Locate the cell with the specified text and output its (X, Y) center coordinate. 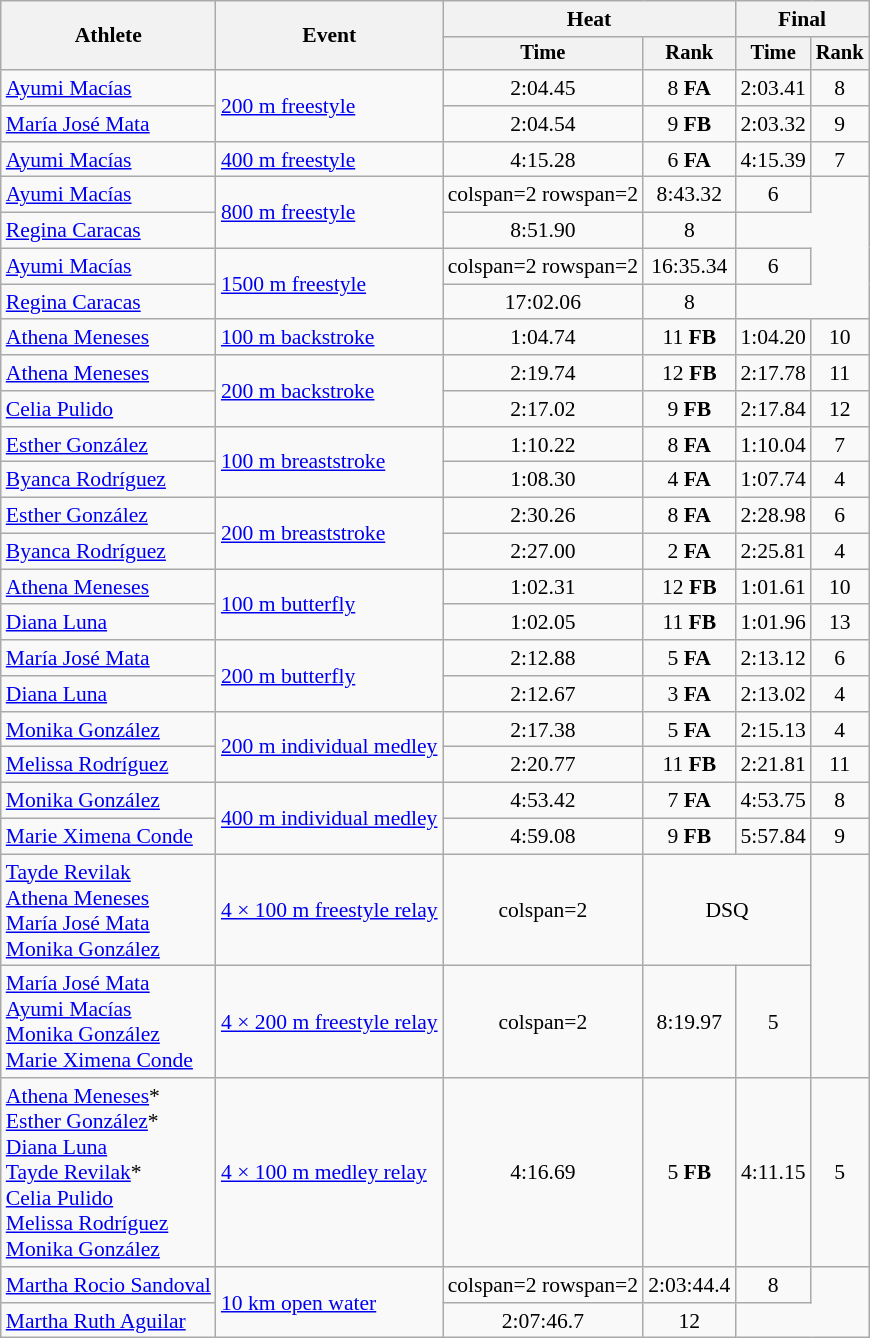
Event (330, 36)
Athena Meneses*Esther González*Diana LunaTayde Revilak*Celia PulidoMelissa RodríguezMonika González (108, 1172)
1:10.22 (544, 445)
8:43.32 (689, 195)
6 FA (689, 160)
2:17.84 (772, 409)
4:11.15 (772, 1172)
1500 m freestyle (330, 284)
100 m breaststroke (330, 462)
2:28.98 (772, 516)
2:21.81 (772, 765)
Melissa Rodríguez (108, 765)
2:27.00 (544, 552)
200 m breaststroke (330, 534)
400 m freestyle (330, 160)
1:08.30 (544, 480)
100 m backstroke (330, 338)
2:20.77 (544, 765)
8:51.90 (544, 231)
4 FA (689, 480)
1:10.04 (772, 445)
3 FA (689, 694)
200 m backstroke (330, 390)
800 m freestyle (330, 212)
2:13.12 (772, 658)
2:30.26 (544, 516)
4:59.08 (544, 837)
4:15.39 (772, 160)
4 × 100 m freestyle relay (330, 910)
12 (840, 409)
17:02.06 (544, 302)
200 m butterfly (330, 676)
7 FA (689, 801)
2:17.38 (544, 730)
1:07.74 (772, 480)
1:02.31 (544, 587)
4:15.28 (544, 160)
8:19.97 (689, 1022)
2:03.32 (772, 124)
Athlete (108, 36)
13 (840, 623)
DSQ (727, 910)
2:15.13 (772, 730)
2:03.41 (772, 88)
2:04.45 (544, 88)
400 m individual medley (330, 818)
1:02.05 (544, 623)
Heat (590, 19)
Tayde RevilakAthena MenesesMaría José MataMonika González (108, 910)
Marie Ximena Conde (108, 837)
5 FB (689, 1172)
María José MataAyumi MacíasMonika GonzálezMarie Ximena Conde (108, 1022)
2:17.78 (772, 373)
4:53.42 (544, 801)
2:13.02 (772, 694)
2:12.67 (544, 694)
4:16.69 (544, 1172)
100 m butterfly (330, 604)
4:53.75 (772, 801)
200 m freestyle (330, 106)
2:12.88 (544, 658)
1:04.74 (544, 338)
4 × 200 m freestyle relay (330, 1022)
Celia Pulido (108, 409)
10 km open water (330, 1302)
1:01.61 (772, 587)
4 × 100 m medley relay (330, 1172)
1:04.20 (772, 338)
Final (802, 19)
2:03:44.4 (689, 1285)
2:04.54 (544, 124)
2:17.02 (544, 409)
2:25.81 (772, 552)
16:35.34 (689, 267)
2:19.74 (544, 373)
Martha Rocio Sandoval (108, 1285)
200 m individual medley (330, 748)
2 FA (689, 552)
5:57.84 (772, 837)
1:01.96 (772, 623)
